Scan for the cell matching the given text and deliver its (x, y) coordinate at center. 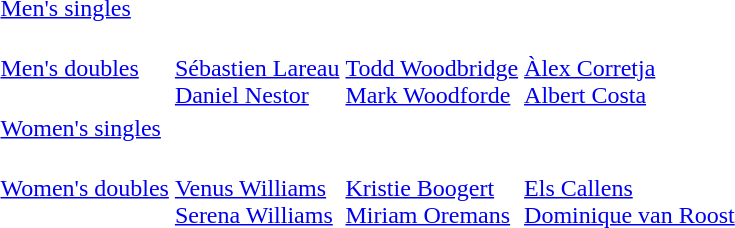
Sébastien LareauDaniel Nestor (257, 68)
Todd WoodbridgeMark Woodforde (432, 68)
